Detect which cell encompasses the target text, then output its (x, y) center coordinate. 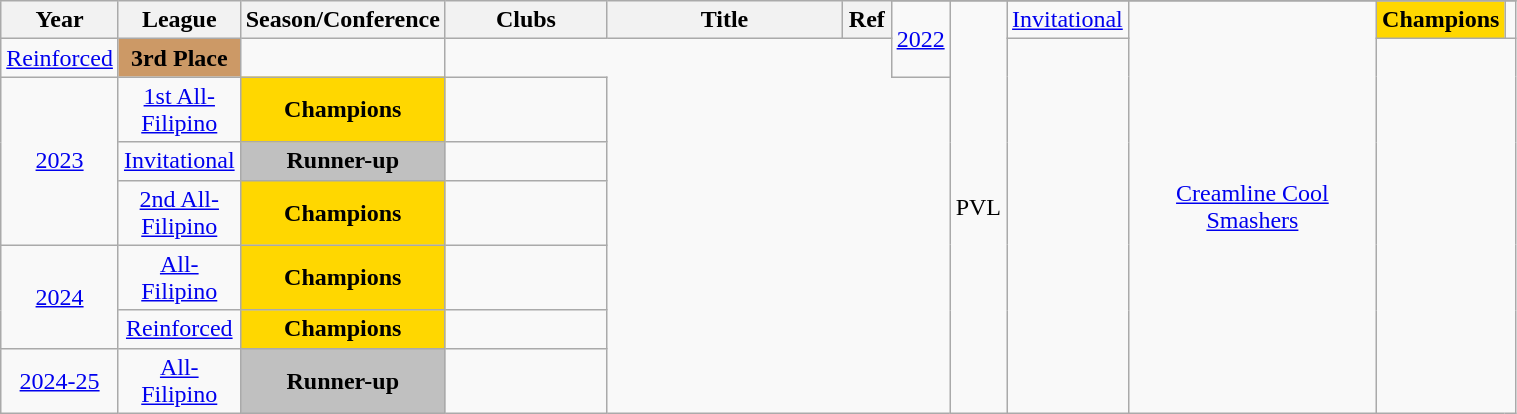
PVL (978, 207)
Clubs (526, 20)
2022 (920, 39)
2024 (60, 296)
2024-25 (60, 380)
3rd Place (179, 58)
1st All-Filipino (179, 110)
League (179, 20)
Creamline Cool Smashers (1252, 207)
2nd All-Filipino (179, 212)
Ref (868, 20)
2023 (60, 161)
Year (60, 20)
Season/Conference (342, 20)
Title (724, 20)
